Capture the cell that displays the provided text and extract its (X, Y) central coordinate. 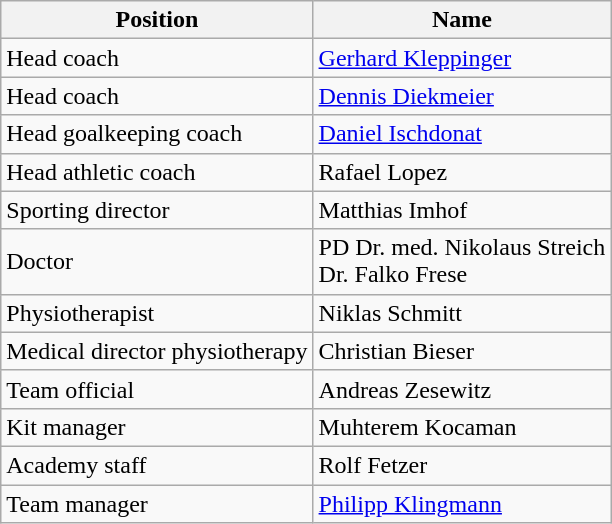
PD Dr. med. Nikolaus Streich Dr. Falko Frese (462, 262)
Rafael Lopez (462, 172)
Name (462, 20)
Position (157, 20)
Head athletic coach (157, 172)
Team manager (157, 503)
Kit manager (157, 427)
Matthias Imhof (462, 210)
Daniel Ischdonat (462, 134)
Medical director physiotherapy (157, 351)
Sporting director (157, 210)
Academy staff (157, 465)
Andreas Zesewitz (462, 389)
Muhterem Kocaman (462, 427)
Niklas Schmitt (462, 313)
Gerhard Kleppinger (462, 58)
Philipp Klingmann (462, 503)
Head goalkeeping coach (157, 134)
Doctor (157, 262)
Dennis Diekmeier (462, 96)
Rolf Fetzer (462, 465)
Physiotherapist (157, 313)
Team official (157, 389)
Christian Bieser (462, 351)
